Find where the given text appears and provide that cell's center as [X, Y] coordinate. 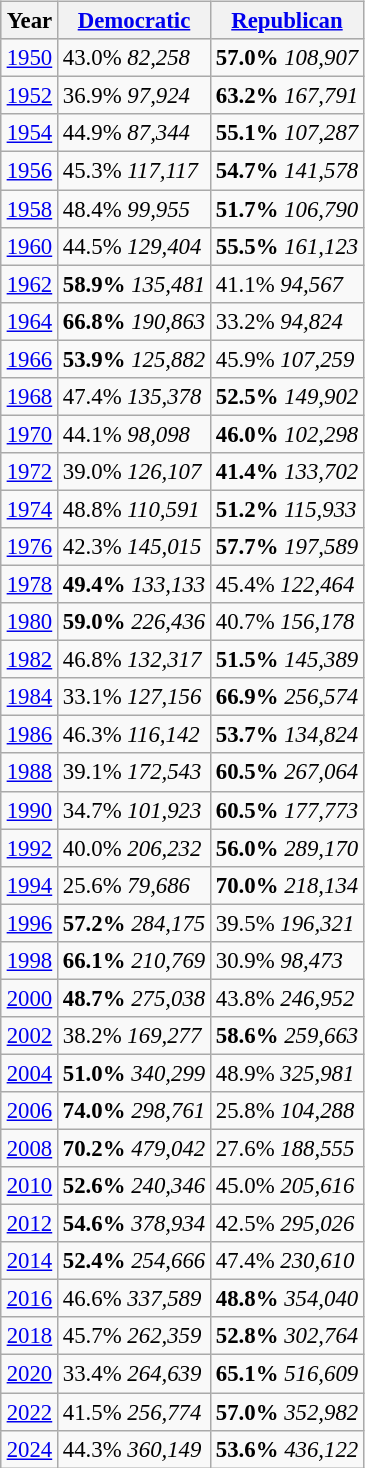
47.4% 135,378 [134, 396]
40.0% 206,232 [134, 848]
55.1% 107,287 [286, 133]
44.5% 129,404 [134, 246]
Republican [286, 21]
1986 [29, 735]
2002 [29, 1036]
1998 [29, 960]
48.8% 110,591 [134, 509]
33.1% 127,156 [134, 697]
33.4% 264,639 [134, 1374]
38.2% 169,277 [134, 1036]
2022 [29, 1411]
30.9% 98,473 [286, 960]
34.7% 101,923 [134, 810]
25.6% 79,686 [134, 885]
56.0% 289,170 [286, 848]
44.3% 360,149 [134, 1449]
Democratic [134, 21]
70.0% 218,134 [286, 885]
53.9% 125,882 [134, 359]
58.9% 135,481 [134, 284]
74.0% 298,761 [134, 1111]
1960 [29, 246]
2014 [29, 1261]
57.0% 352,982 [286, 1411]
65.1% 516,609 [286, 1374]
51.7% 106,790 [286, 209]
1984 [29, 697]
46.3% 116,142 [134, 735]
45.0% 205,616 [286, 1186]
42.5% 295,026 [286, 1224]
1950 [29, 58]
49.4% 133,133 [134, 584]
40.7% 156,178 [286, 622]
39.5% 196,321 [286, 923]
45.9% 107,259 [286, 359]
1978 [29, 584]
Year [29, 21]
45.4% 122,464 [286, 584]
63.2% 167,791 [286, 96]
1996 [29, 923]
46.6% 337,589 [134, 1299]
39.1% 172,543 [134, 772]
47.4% 230,610 [286, 1261]
55.5% 161,123 [286, 246]
51.0% 340,299 [134, 1073]
1990 [29, 810]
1962 [29, 284]
25.8% 104,288 [286, 1111]
33.2% 94,824 [286, 321]
1994 [29, 885]
2008 [29, 1148]
43.0% 82,258 [134, 58]
2024 [29, 1449]
66.1% 210,769 [134, 960]
2006 [29, 1111]
1980 [29, 622]
48.7% 275,038 [134, 998]
2020 [29, 1374]
1952 [29, 96]
52.6% 240,346 [134, 1186]
51.5% 145,389 [286, 660]
27.6% 188,555 [286, 1148]
45.7% 262,359 [134, 1336]
2010 [29, 1186]
1958 [29, 209]
2016 [29, 1299]
2000 [29, 998]
1988 [29, 772]
1974 [29, 509]
39.0% 126,107 [134, 472]
46.8% 132,317 [134, 660]
66.9% 256,574 [286, 697]
44.1% 98,098 [134, 434]
1970 [29, 434]
43.8% 246,952 [286, 998]
54.7% 141,578 [286, 171]
41.4% 133,702 [286, 472]
70.2% 479,042 [134, 1148]
53.6% 436,122 [286, 1449]
1964 [29, 321]
48.8% 354,040 [286, 1299]
53.7% 134,824 [286, 735]
57.2% 284,175 [134, 923]
2004 [29, 1073]
1982 [29, 660]
45.3% 117,117 [134, 171]
1956 [29, 171]
2012 [29, 1224]
60.5% 177,773 [286, 810]
1968 [29, 396]
1954 [29, 133]
57.7% 197,589 [286, 547]
2018 [29, 1336]
1976 [29, 547]
57.0% 108,907 [286, 58]
52.8% 302,764 [286, 1336]
48.9% 325,981 [286, 1073]
52.4% 254,666 [134, 1261]
60.5% 267,064 [286, 772]
51.2% 115,933 [286, 509]
44.9% 87,344 [134, 133]
1992 [29, 848]
59.0% 226,436 [134, 622]
58.6% 259,663 [286, 1036]
48.4% 99,955 [134, 209]
36.9% 97,924 [134, 96]
66.8% 190,863 [134, 321]
1972 [29, 472]
54.6% 378,934 [134, 1224]
46.0% 102,298 [286, 434]
41.1% 94,567 [286, 284]
52.5% 149,902 [286, 396]
42.3% 145,015 [134, 547]
41.5% 256,774 [134, 1411]
1966 [29, 359]
